Capture the cell that displays the provided text and extract its (x, y) central coordinate. 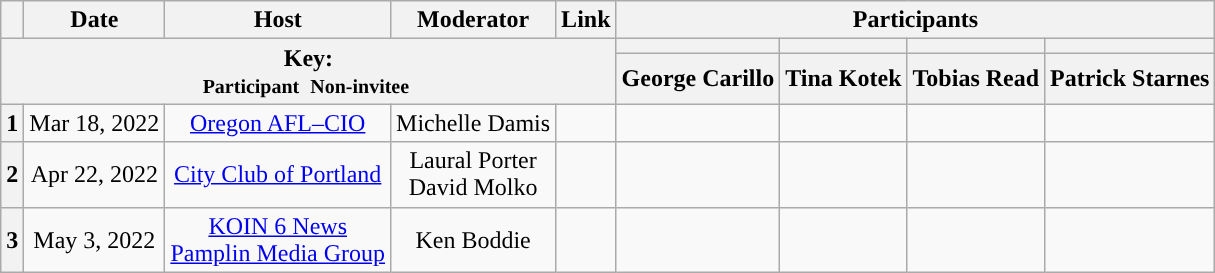
Mar 18, 2022 (94, 123)
Link (586, 20)
May 3, 2022 (94, 240)
Moderator (474, 20)
Apr 22, 2022 (94, 174)
City Club of Portland (278, 174)
Participants (916, 20)
Tina Kotek (844, 78)
1 (12, 123)
Date (94, 20)
2 (12, 174)
Oregon AFL–CIO (278, 123)
KOIN 6 NewsPamplin Media Group (278, 240)
George Carillo (698, 78)
Michelle Damis (474, 123)
Key: Participant Non-invitee (308, 72)
Laural PorterDavid Molko (474, 174)
Host (278, 20)
Tobias Read (976, 78)
Patrick Starnes (1130, 78)
Ken Boddie (474, 240)
3 (12, 240)
